Find where the given text appears and provide that cell's center as [x, y] coordinate. 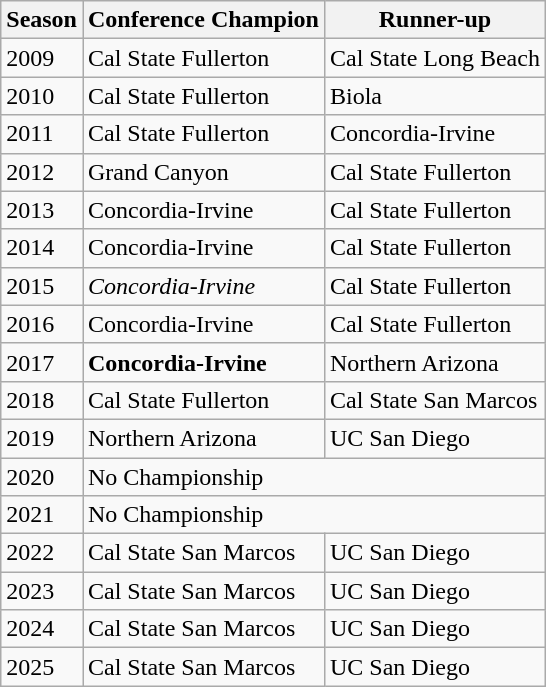
2017 [42, 362]
2019 [42, 438]
2014 [42, 248]
2022 [42, 553]
Season [42, 20]
2010 [42, 96]
2015 [42, 286]
Cal State Long Beach [434, 58]
2018 [42, 400]
2016 [42, 324]
2009 [42, 58]
2011 [42, 134]
2013 [42, 210]
2012 [42, 172]
Runner-up [434, 20]
2024 [42, 629]
2021 [42, 515]
2020 [42, 477]
2025 [42, 667]
Biola [434, 96]
Grand Canyon [203, 172]
Conference Champion [203, 20]
2023 [42, 591]
